From the cell containing the given text, extract its center point as (X, Y) coordinate. 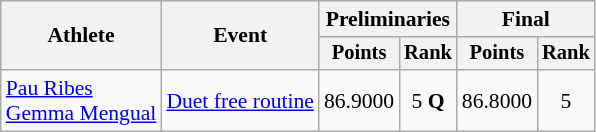
5 Q (428, 100)
Pau RibesGemma Mengual (82, 100)
Duet free routine (240, 100)
86.8000 (497, 100)
5 (566, 100)
Athlete (82, 36)
Final (526, 19)
Event (240, 36)
86.9000 (359, 100)
Preliminaries (388, 19)
